Identify which cell holds the provided text, then report its (x, y) central coordinate. 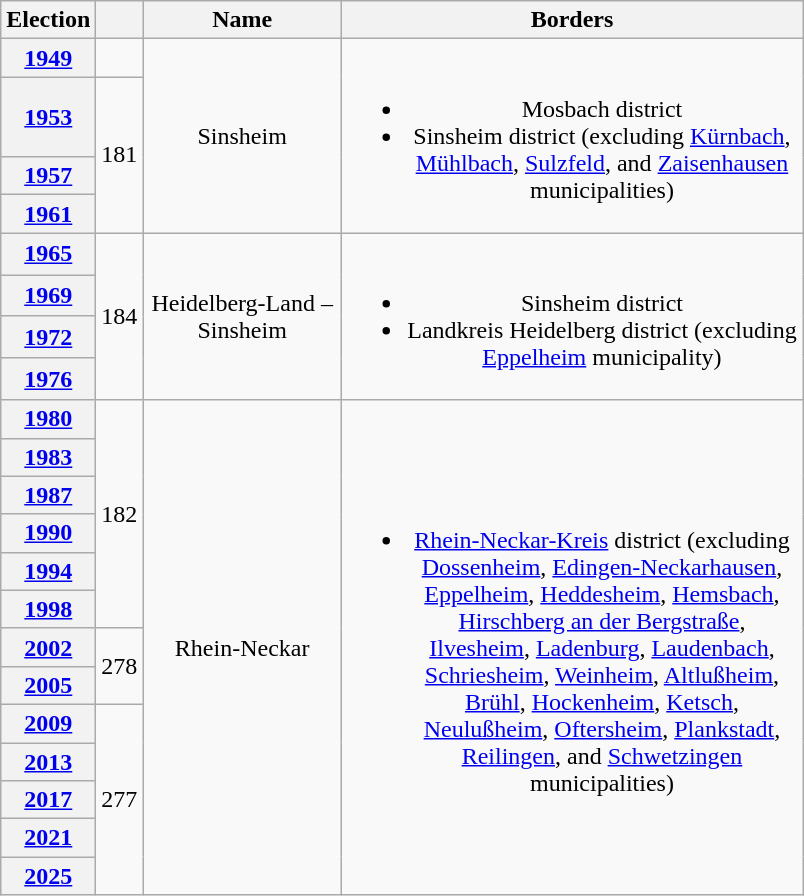
1949 (48, 58)
1983 (48, 457)
1990 (48, 533)
2005 (48, 685)
2009 (48, 723)
Sinsheim districtLandkreis Heidelberg district (excluding Eppelheim municipality) (572, 316)
Name (242, 20)
1980 (48, 419)
278 (120, 666)
1957 (48, 176)
277 (120, 799)
1961 (48, 214)
1998 (48, 609)
1965 (48, 254)
Rhein-Neckar (242, 648)
1972 (48, 337)
182 (120, 514)
1976 (48, 379)
Heidelberg-Land – Sinsheim (242, 316)
184 (120, 316)
2025 (48, 876)
Mosbach districtSinsheim district (excluding Kürnbach, Mühlbach, Sulzfeld, and Zaisenhausen municipalities) (572, 136)
2013 (48, 761)
1994 (48, 571)
1987 (48, 495)
Borders (572, 20)
1969 (48, 296)
Election (48, 20)
181 (120, 155)
2021 (48, 838)
1953 (48, 117)
2002 (48, 647)
2017 (48, 800)
Sinsheim (242, 136)
